Determine the (x, y) coordinate at the center of the cell enclosing the given text.  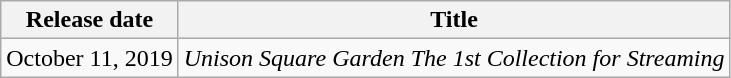
October 11, 2019 (90, 58)
Title (454, 20)
Unison Square Garden The 1st Collection for Streaming (454, 58)
Release date (90, 20)
